Return the (x, y) coordinate for the center point of the cell that contains the specified text.  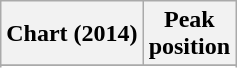
Chart (2014) (72, 34)
Peakposition (189, 34)
